Provide the (X, Y) coordinate of the cell's center where the given text is located.  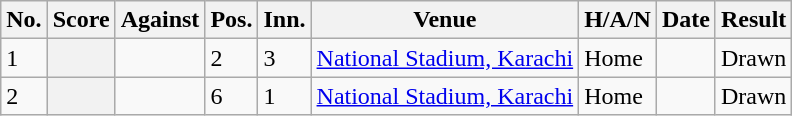
H/A/N (618, 20)
Result (753, 20)
Pos. (232, 20)
6 (232, 96)
Score (81, 20)
3 (284, 58)
Inn. (284, 20)
Date (686, 20)
Against (160, 20)
Venue (445, 20)
No. (24, 20)
